Scan for the cell matching the given text and deliver its [x, y] coordinate at center. 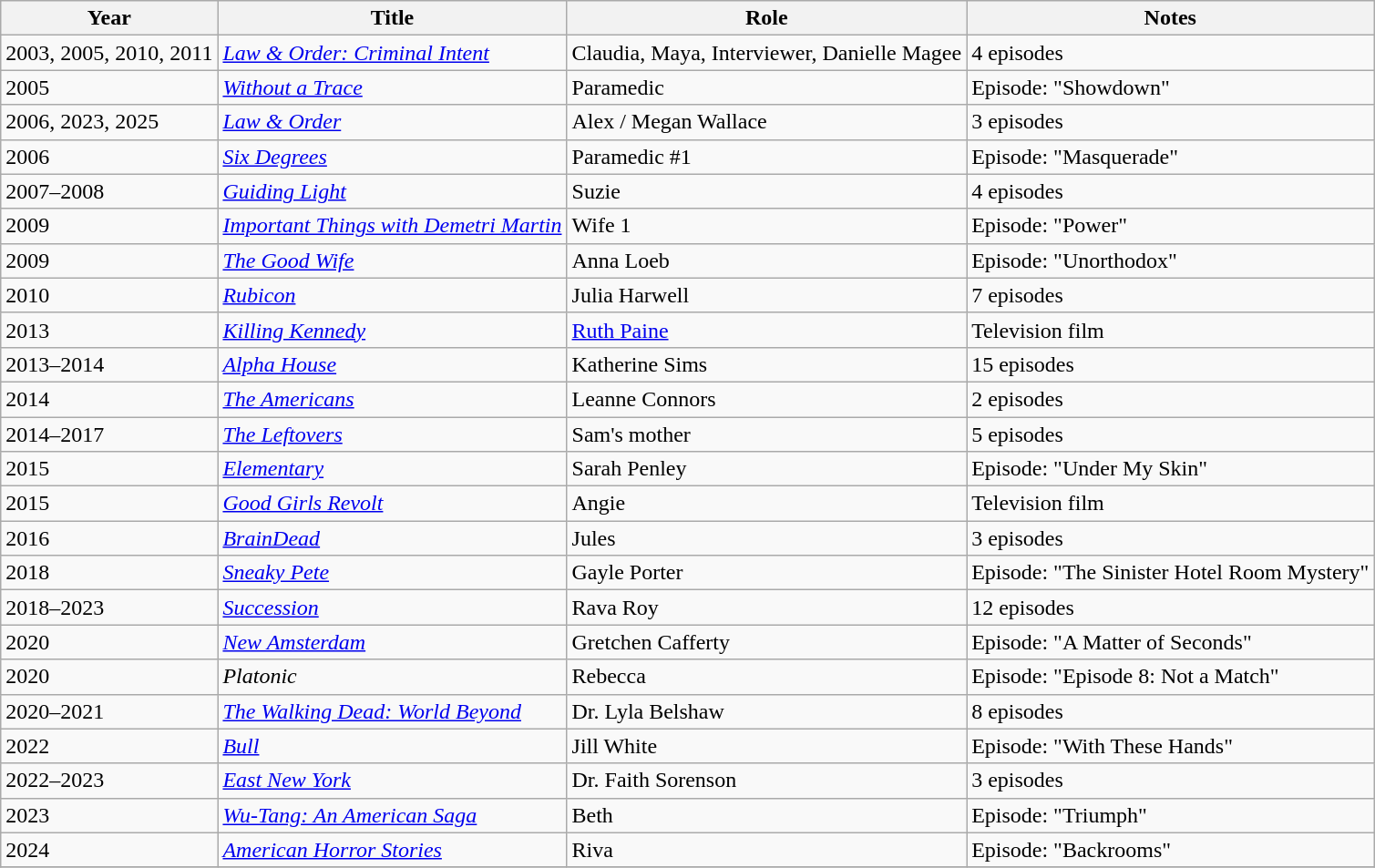
Law & Order: Criminal Intent [392, 53]
2022–2023 [109, 781]
8 episodes [1170, 711]
Wu-Tang: An American Saga [392, 815]
2007–2008 [109, 191]
The Good Wife [392, 260]
Episode: "Backrooms" [1170, 850]
2006 [109, 157]
5 episodes [1170, 434]
Jules [767, 538]
2010 [109, 295]
12 episodes [1170, 608]
Leanne Connors [767, 399]
The Americans [392, 399]
Good Girls Revolt [392, 504]
Dr. Lyla Belshaw [767, 711]
Episode: "Power" [1170, 226]
Elementary [392, 469]
2018 [109, 573]
Jill White [767, 746]
Rebecca [767, 677]
Episode: "Unorthodox" [1170, 260]
Episode: "Episode 8: Not a Match" [1170, 677]
2020–2021 [109, 711]
Dr. Faith Sorenson [767, 781]
Sam's mother [767, 434]
Ruth Paine [767, 330]
Wife 1 [767, 226]
2 episodes [1170, 399]
2013–2014 [109, 364]
Law & Order [392, 122]
2005 [109, 87]
The Leftovers [392, 434]
2006, 2023, 2025 [109, 122]
BrainDead [392, 538]
Rubicon [392, 295]
East New York [392, 781]
2023 [109, 815]
2018–2023 [109, 608]
Episode: "With These Hands" [1170, 746]
Alex / Megan Wallace [767, 122]
Anna Loeb [767, 260]
Gayle Porter [767, 573]
Notes [1170, 18]
2014 [109, 399]
Beth [767, 815]
Paramedic [767, 87]
2022 [109, 746]
Riva [767, 850]
Paramedic #1 [767, 157]
Sarah Penley [767, 469]
Gretchen Cafferty [767, 642]
2003, 2005, 2010, 2011 [109, 53]
Year [109, 18]
Episode: "Under My Skin" [1170, 469]
Six Degrees [392, 157]
Without a Trace [392, 87]
Angie [767, 504]
2024 [109, 850]
Title [392, 18]
2013 [109, 330]
Important Things with Demetri Martin [392, 226]
7 episodes [1170, 295]
Episode: "A Matter of Seconds" [1170, 642]
Role [767, 18]
Killing Kennedy [392, 330]
American Horror Stories [392, 850]
Sneaky Pete [392, 573]
Katherine Sims [767, 364]
New Amsterdam [392, 642]
Julia Harwell [767, 295]
The Walking Dead: World Beyond [392, 711]
Guiding Light [392, 191]
2016 [109, 538]
Episode: "Masquerade" [1170, 157]
15 episodes [1170, 364]
Rava Roy [767, 608]
Episode: "Showdown" [1170, 87]
2014–2017 [109, 434]
Alpha House [392, 364]
Claudia, Maya, Interviewer, Danielle Magee [767, 53]
Suzie [767, 191]
Episode: "Triumph" [1170, 815]
Succession [392, 608]
Platonic [392, 677]
Episode: "The Sinister Hotel Room Mystery" [1170, 573]
Bull [392, 746]
